Extract the (x, y) coordinate from the center of the cell holding the provided text.  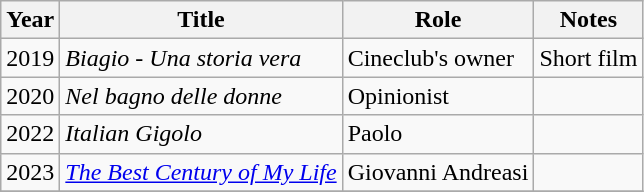
2019 (30, 58)
Nel bagno delle donne (201, 96)
Biagio - Una storia vera (201, 58)
Title (201, 20)
2022 (30, 134)
Paolo (438, 134)
Role (438, 20)
Cineclub's owner (438, 58)
Short film (588, 58)
Year (30, 20)
Opinionist (438, 96)
Notes (588, 20)
2020 (30, 96)
Italian Gigolo (201, 134)
Giovanni Andreasi (438, 172)
The Best Century of My Life (201, 172)
2023 (30, 172)
